Detect which cell encompasses the target text, then output its (X, Y) center coordinate. 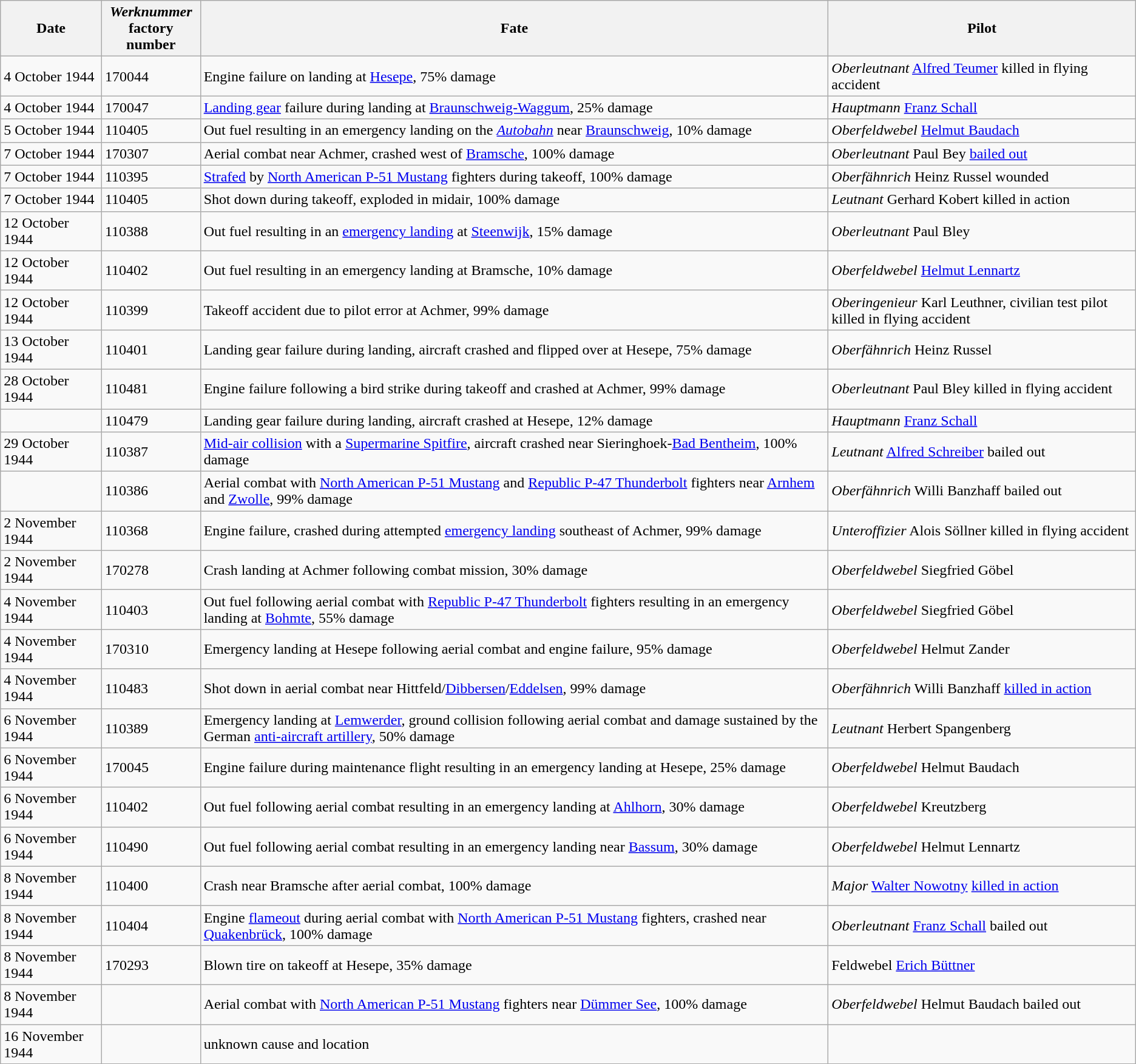
Pilot (982, 29)
Oberfeldwebel Helmut Baudach bailed out (982, 1004)
110386 (150, 492)
13 October 1944 (51, 350)
Werknummerfactory number (150, 29)
110481 (150, 388)
110483 (150, 688)
Landing gear failure during landing at Braunschweig-Waggum, 25% damage (515, 107)
Oberingenieur Karl Leuthner, civilian test pilot killed in flying accident (982, 310)
Emergency landing at Hesepe following aerial combat and engine failure, 95% damage (515, 649)
110404 (150, 925)
Shot down during takeoff, exploded in midair, 100% damage (515, 200)
Aerial combat near Achmer, crashed west of Bramsche, 100% damage (515, 154)
Feldwebel Erich Büttner (982, 965)
Leutnant Alfred Schreiber bailed out (982, 452)
Aerial combat with North American P-51 Mustang and Republic P-47 Thunderbolt fighters near Arnhem and Zwolle, 99% damage (515, 492)
Blown tire on takeoff at Hesepe, 35% damage (515, 965)
170278 (150, 571)
110368 (150, 530)
Shot down in aerial combat near Hittfeld/Dibbersen/Eddelsen, 99% damage (515, 688)
110479 (150, 421)
Major Walter Nowotny killed in action (982, 886)
Out fuel resulting in an emergency landing on the Autobahn near Braunschweig, 10% damage (515, 130)
16 November 1944 (51, 1044)
110387 (150, 452)
Landing gear failure during landing, aircraft crashed and flipped over at Hesepe, 75% damage (515, 350)
Unteroffizier Alois Söllner killed in flying accident (982, 530)
110401 (150, 350)
Date (51, 29)
110389 (150, 728)
170044 (150, 76)
Engine failure on landing at Hesepe, 75% damage (515, 76)
110388 (150, 231)
Crash landing at Achmer following combat mission, 30% damage (515, 571)
Takeoff accident due to pilot error at Achmer, 99% damage (515, 310)
Out fuel following aerial combat resulting in an emergency landing near Bassum, 30% damage (515, 846)
29 October 1944 (51, 452)
Strafed by North American P-51 Mustang fighters during takeoff, 100% damage (515, 177)
Crash near Bramsche after aerial combat, 100% damage (515, 886)
Out fuel resulting in an emergency landing at Steenwijk, 15% damage (515, 231)
Oberleutnant Franz Schall bailed out (982, 925)
Oberfeldwebel Helmut Zander (982, 649)
5 October 1944 (51, 130)
110400 (150, 886)
Oberleutnant Alfred Teumer killed in flying accident (982, 76)
Engine failure, crashed during attempted emergency landing southeast of Achmer, 99% damage (515, 530)
Oberfähnrich Willi Banzhaff bailed out (982, 492)
Oberleutnant Paul Bley killed in flying accident (982, 388)
Oberfeldwebel Kreutzberg (982, 807)
Leutnant Gerhard Kobert killed in action (982, 200)
Mid-air collision with a Supermarine Spitfire, aircraft crashed near Sieringhoek-Bad Bentheim, 100% damage (515, 452)
Oberfähnrich Heinz Russel wounded (982, 177)
Fate (515, 29)
Emergency landing at Lemwerder, ground collision following aerial combat and damage sustained by the German anti-aircraft artillery, 50% damage (515, 728)
170293 (150, 965)
28 October 1944 (51, 388)
Out fuel resulting in an emergency landing at Bramsche, 10% damage (515, 271)
170045 (150, 767)
Leutnant Herbert Spangenberg (982, 728)
110395 (150, 177)
110399 (150, 310)
Oberleutnant Paul Bley (982, 231)
170307 (150, 154)
Landing gear failure during landing, aircraft crashed at Hesepe, 12% damage (515, 421)
Out fuel following aerial combat with Republic P-47 Thunderbolt fighters resulting in an emergency landing at Bohmte, 55% damage (515, 609)
Engine failure during maintenance flight resulting in an emergency landing at Hesepe, 25% damage (515, 767)
Oberfähnrich Willi Banzhaff killed in action (982, 688)
170310 (150, 649)
170047 (150, 107)
Engine flameout during aerial combat with North American P-51 Mustang fighters, crashed near Quakenbrück, 100% damage (515, 925)
unknown cause and location (515, 1044)
Oberfähnrich Heinz Russel (982, 350)
Out fuel following aerial combat resulting in an emergency landing at Ahlhorn, 30% damage (515, 807)
110403 (150, 609)
110490 (150, 846)
Oberleutnant Paul Bey bailed out (982, 154)
Engine failure following a bird strike during takeoff and crashed at Achmer, 99% damage (515, 388)
Aerial combat with North American P-51 Mustang fighters near Dümmer See, 100% damage (515, 1004)
